Pinpoint the cell where the given text exists, returning its (x, y) midpoint coordinate. 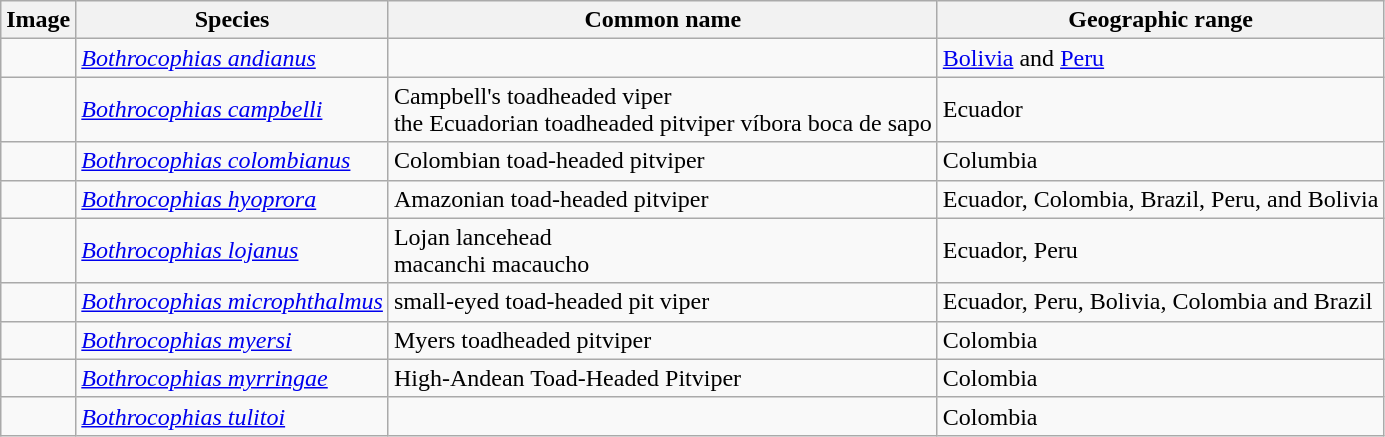
Bothrocophias colombianus (232, 161)
Bothrocophias myrringae (232, 378)
Lojan lanceheadmacanchi macaucho (662, 250)
Myers toadheaded pitviper (662, 340)
Geographic range (1160, 20)
Ecuador (1160, 110)
Species (232, 20)
Bothrocophias andianus (232, 58)
High-Andean Toad-Headed Pitviper (662, 378)
Bothrocophias lojanus (232, 250)
Ecuador, Peru (1160, 250)
Ecuador, Colombia, Brazil, Peru, and Bolivia (1160, 199)
Columbia (1160, 161)
Bothrocophias microphthalmus (232, 302)
Ecuador, Peru, Bolivia, Colombia and Brazil (1160, 302)
Bothrocophias myersi (232, 340)
Common name (662, 20)
Bothrocophias campbelli (232, 110)
Amazonian toad-headed pitviper (662, 199)
Bothrocophias tulitoi (232, 416)
Colombian toad-headed pitviper (662, 161)
Image (38, 20)
Bothrocophias hyoprora (232, 199)
Bolivia and Peru (1160, 58)
small-eyed toad-headed pit viper (662, 302)
Campbell's toadheaded viperthe Ecuadorian toadheaded pitviper víbora boca de sapo (662, 110)
